Return (x, y) of the center of cell containing provided text 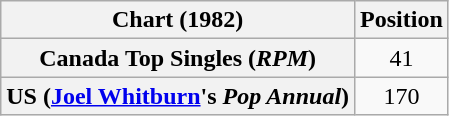
41 (402, 58)
Canada Top Singles (RPM) (178, 58)
Chart (1982) (178, 20)
US (Joel Whitburn's Pop Annual) (178, 96)
170 (402, 96)
Position (402, 20)
